Detect which cell encompasses the target text, then output its [x, y] center coordinate. 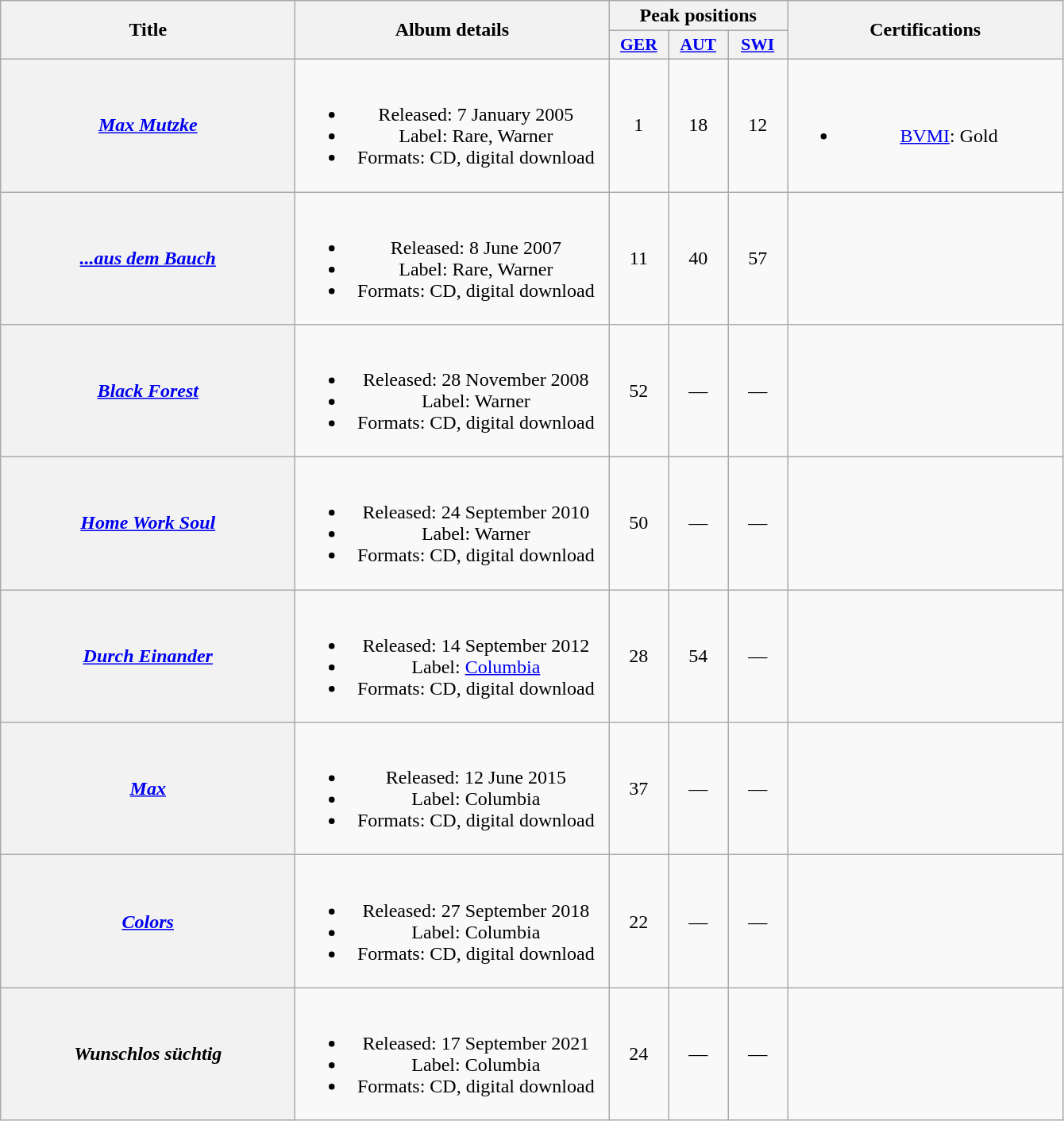
Released: 14 September 2012Label: ColumbiaFormats: CD, digital download [453, 656]
18 [699, 125]
GER [638, 45]
37 [638, 789]
12 [758, 125]
Released: 24 September 2010Label: WarnerFormats: CD, digital download [453, 524]
Max [148, 789]
Album details [453, 30]
11 [638, 259]
50 [638, 524]
BVMI: Gold [926, 125]
Released: 27 September 2018Label: ColumbiaFormats: CD, digital download [453, 921]
Max Mutzke [148, 125]
28 [638, 656]
...aus dem Bauch [148, 259]
Durch Einander [148, 656]
Released: 28 November 2008Label: WarnerFormats: CD, digital download [453, 391]
Wunschlos süchtig [148, 1054]
SWI [758, 45]
40 [699, 259]
Home Work Soul [148, 524]
Released: 8 June 2007Label: Rare, WarnerFormats: CD, digital download [453, 259]
24 [638, 1054]
Peak positions [699, 16]
AUT [699, 45]
52 [638, 391]
Released: 7 January 2005Label: Rare, WarnerFormats: CD, digital download [453, 125]
Black Forest [148, 391]
Certifications [926, 30]
Colors [148, 921]
1 [638, 125]
57 [758, 259]
22 [638, 921]
Released: 17 September 2021Label: ColumbiaFormats: CD, digital download [453, 1054]
Title [148, 30]
54 [699, 656]
Released: 12 June 2015Label: ColumbiaFormats: CD, digital download [453, 789]
